Determine the [X, Y] coordinate at the center of the cell enclosing the given text.  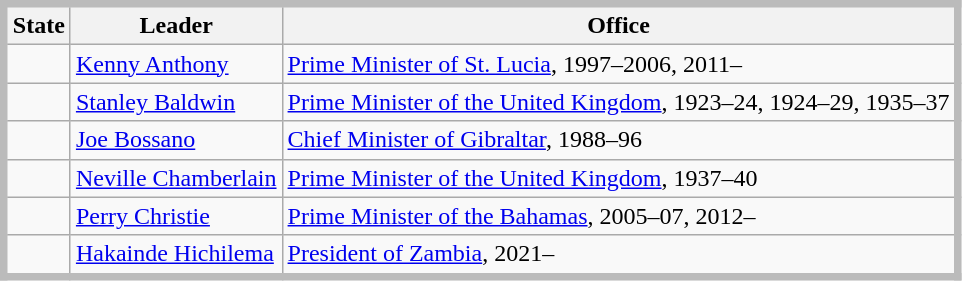
Prime Minister of the Bahamas, 2005–07, 2012– [620, 216]
Perry Christie [176, 216]
State [37, 24]
Neville Chamberlain [176, 178]
Hakainde Hichilema [176, 256]
Prime Minister of the United Kingdom, 1923–24, 1924–29, 1935–37 [620, 102]
Chief Minister of Gibraltar, 1988–96 [620, 140]
Leader [176, 24]
Prime Minister of the United Kingdom, 1937–40 [620, 178]
Stanley Baldwin [176, 102]
President of Zambia, 2021– [620, 256]
Office [620, 24]
Kenny Anthony [176, 64]
Prime Minister of St. Lucia, 1997–2006, 2011– [620, 64]
Joe Bossano [176, 140]
